Search for the cell housing the specified text and yield its (x, y) center coordinate. 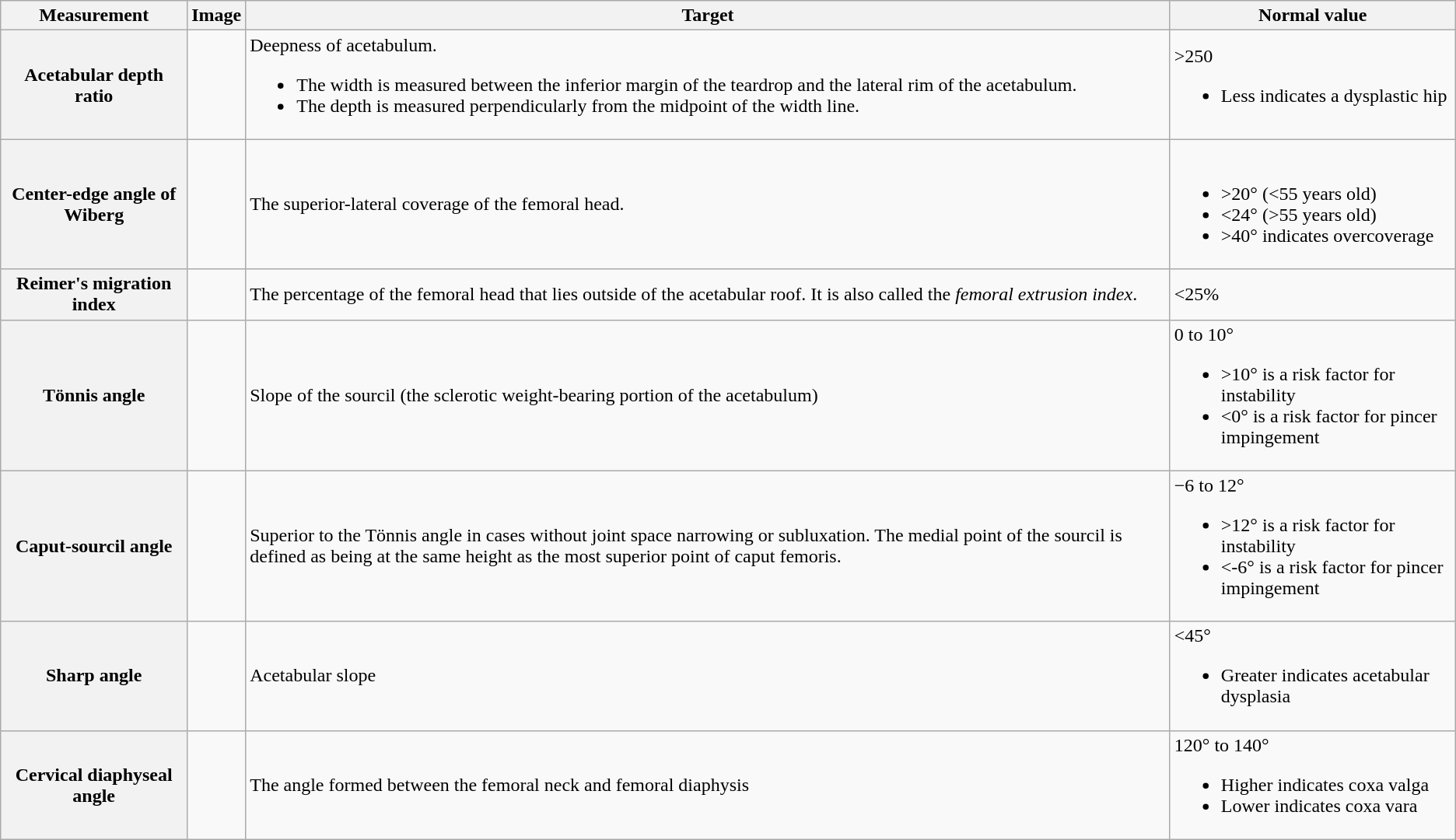
Cervical diaphyseal angle (94, 785)
Acetabular slope (708, 676)
The superior-lateral coverage of the femoral head. (708, 204)
<25% (1313, 294)
0 to 10°>10° is a risk factor for instability<0° is a risk factor for pincer impingement (1313, 395)
−6 to 12°>12° is a risk factor for instability<-6° is a risk factor for pincer impingement (1313, 546)
Target (708, 16)
>250Less indicates a dysplastic hip (1313, 85)
Sharp angle (94, 676)
Reimer's migration index (94, 294)
Measurement (94, 16)
<45°Greater indicates acetabular dysplasia (1313, 676)
The percentage of the femoral head that lies outside of the acetabular roof. It is also called the femoral extrusion index. (708, 294)
Slope of the sourcil (the sclerotic weight-bearing portion of the acetabulum) (708, 395)
120° to 140°Higher indicates coxa valgaLower indicates coxa vara (1313, 785)
Center-edge angle of Wiberg (94, 204)
Acetabular depth ratio (94, 85)
Caput-sourcil angle (94, 546)
Image (216, 16)
The angle formed between the femoral neck and femoral diaphysis (708, 785)
Normal value (1313, 16)
Tönnis angle (94, 395)
>20° (<55 years old)<24° (>55 years old)>40° indicates overcoverage (1313, 204)
